Extract the [X, Y] coordinate from the center of the cell holding the provided text.  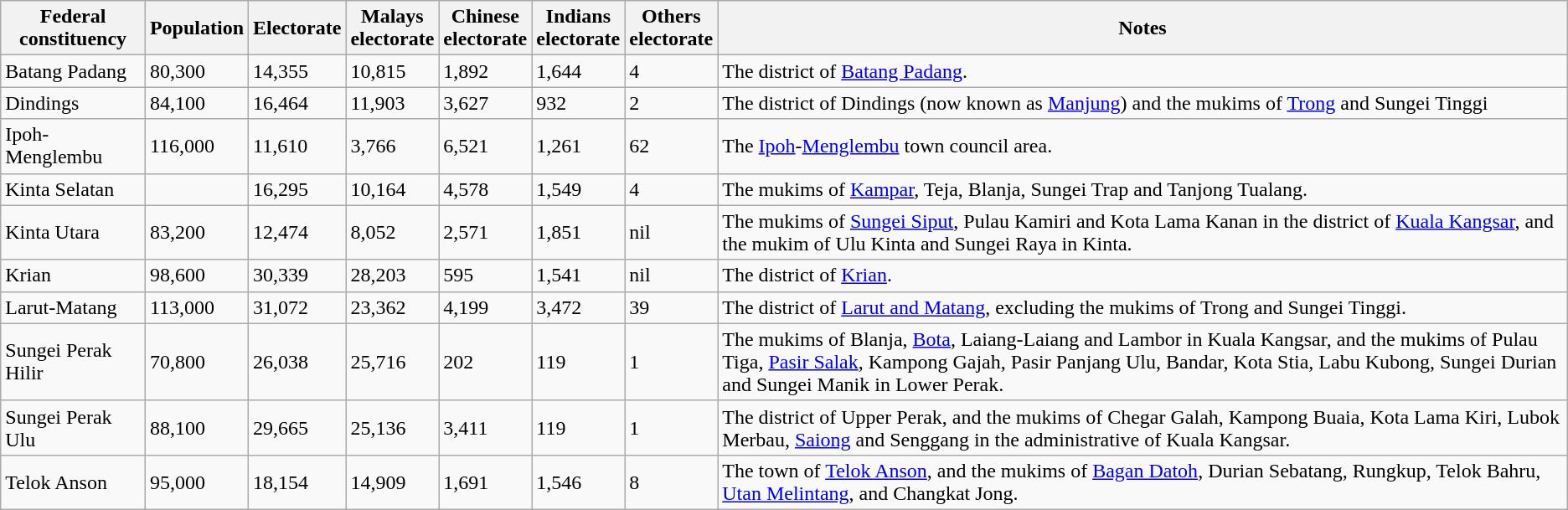
84,100 [196, 103]
98,600 [196, 276]
1,546 [578, 482]
The Ipoh-Menglembu town council area. [1142, 146]
8 [672, 482]
Kinta Selatan [74, 189]
Telok Anson [74, 482]
Larut-Matang [74, 307]
113,000 [196, 307]
1,549 [578, 189]
116,000 [196, 146]
3,766 [392, 146]
Sungei Perak Ulu [74, 427]
The district of Batang Padang. [1142, 71]
3,472 [578, 307]
1,644 [578, 71]
2,571 [486, 233]
Kinta Utara [74, 233]
The district of Krian. [1142, 276]
Krian [74, 276]
Dindings [74, 103]
28,203 [392, 276]
The mukims of Kampar, Teja, Blanja, Sungei Trap and Tanjong Tualang. [1142, 189]
Ipoh-Menglembu [74, 146]
Otherselectorate [672, 28]
Chineseelectorate [486, 28]
The town of Telok Anson, and the mukims of Bagan Datoh, Durian Sebatang, Rungkup, Telok Bahru, Utan Melintang, and Changkat Jong. [1142, 482]
83,200 [196, 233]
14,909 [392, 482]
The district of Larut and Matang, excluding the mukims of Trong and Sungei Tinggi. [1142, 307]
30,339 [297, 276]
29,665 [297, 427]
31,072 [297, 307]
16,464 [297, 103]
88,100 [196, 427]
25,136 [392, 427]
26,038 [297, 362]
16,295 [297, 189]
1,261 [578, 146]
18,154 [297, 482]
95,000 [196, 482]
12,474 [297, 233]
1,691 [486, 482]
11,903 [392, 103]
11,610 [297, 146]
Federal constituency [74, 28]
202 [486, 362]
Batang Padang [74, 71]
4,199 [486, 307]
595 [486, 276]
70,800 [196, 362]
62 [672, 146]
2 [672, 103]
Indianselectorate [578, 28]
80,300 [196, 71]
3,627 [486, 103]
25,716 [392, 362]
Population [196, 28]
932 [578, 103]
1,892 [486, 71]
1,541 [578, 276]
Electorate [297, 28]
3,411 [486, 427]
Notes [1142, 28]
8,052 [392, 233]
1,851 [578, 233]
The district of Dindings (now known as Manjung) and the mukims of Trong and Sungei Tinggi [1142, 103]
23,362 [392, 307]
Malayselectorate [392, 28]
Sungei Perak Hilir [74, 362]
39 [672, 307]
The mukims of Sungei Siput, Pulau Kamiri and Kota Lama Kanan in the district of Kuala Kangsar, and the mukim of Ulu Kinta and Sungei Raya in Kinta. [1142, 233]
6,521 [486, 146]
14,355 [297, 71]
10,164 [392, 189]
10,815 [392, 71]
4,578 [486, 189]
